Output the (X, Y) coordinate of the center of the cell containing the given text.  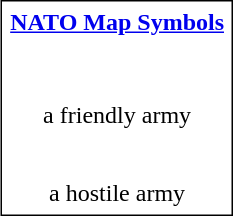
NATO Map Symbols (118, 22)
a hostile army (118, 194)
a friendly army (118, 116)
